From the cell containing the given text, extract its center point as [X, Y] coordinate. 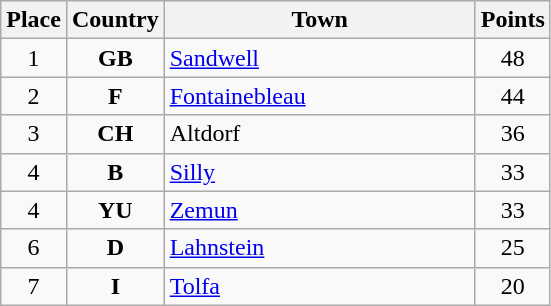
CH [115, 134]
Place [34, 20]
20 [512, 286]
Lahnstein [320, 248]
6 [34, 248]
B [115, 172]
Sandwell [320, 58]
Silly [320, 172]
36 [512, 134]
GB [115, 58]
F [115, 96]
2 [34, 96]
Zemun [320, 210]
YU [115, 210]
25 [512, 248]
D [115, 248]
Town [320, 20]
Altdorf [320, 134]
44 [512, 96]
48 [512, 58]
7 [34, 286]
3 [34, 134]
Fontainebleau [320, 96]
Country [115, 20]
1 [34, 58]
I [115, 286]
Tolfa [320, 286]
Points [512, 20]
